Return [X, Y] of the center of cell containing provided text 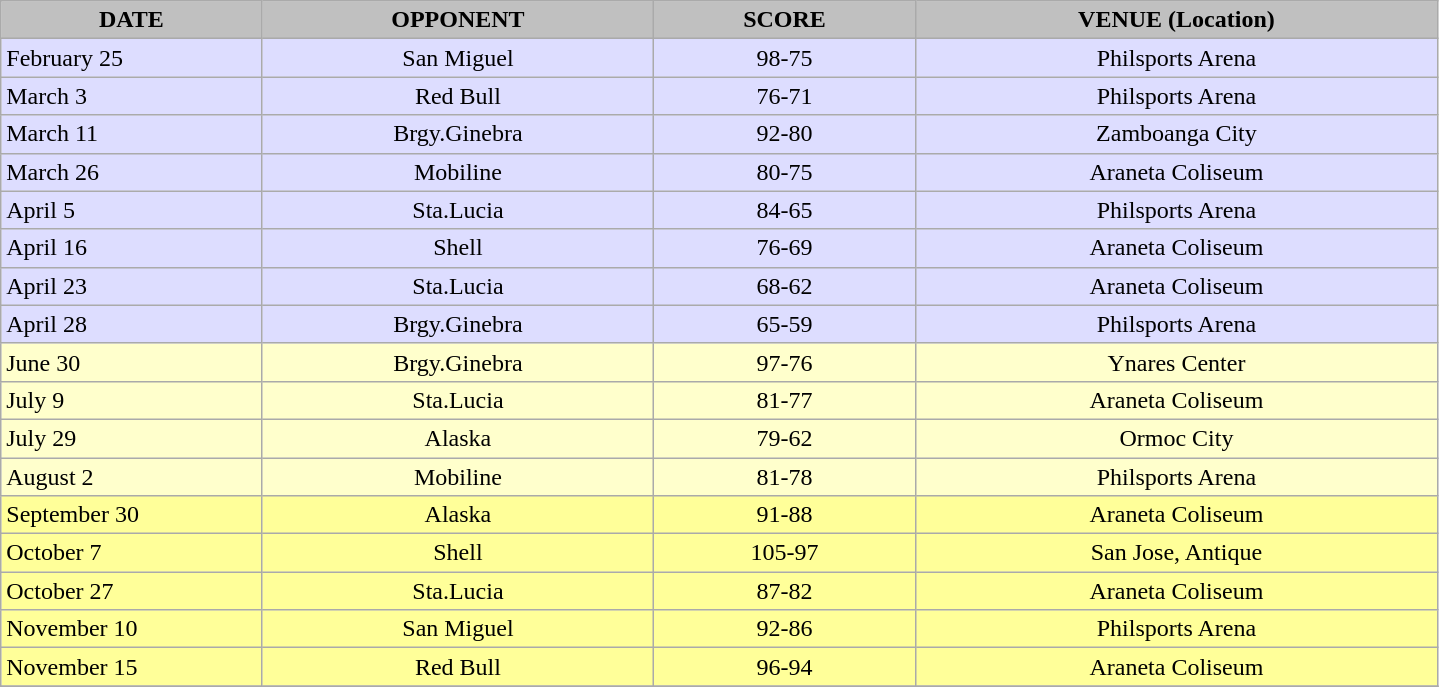
October 7 [132, 553]
July 29 [132, 438]
76-69 [784, 248]
87-82 [784, 591]
79-62 [784, 438]
76-71 [784, 96]
April 23 [132, 286]
March 3 [132, 96]
DATE [132, 20]
Ynares Center [1176, 362]
81-77 [784, 400]
March 26 [132, 172]
June 30 [132, 362]
65-59 [784, 324]
SCORE [784, 20]
84-65 [784, 210]
68-62 [784, 286]
81-78 [784, 477]
OPPONENT [458, 20]
92-86 [784, 629]
Zamboanga City [1176, 134]
March 11 [132, 134]
July 9 [132, 400]
September 30 [132, 515]
November 10 [132, 629]
105-97 [784, 553]
96-94 [784, 667]
April 5 [132, 210]
February 25 [132, 58]
August 2 [132, 477]
November 15 [132, 667]
91-88 [784, 515]
98-75 [784, 58]
April 28 [132, 324]
92-80 [784, 134]
San Jose, Antique [1176, 553]
Ormoc City [1176, 438]
VENUE (Location) [1176, 20]
April 16 [132, 248]
October 27 [132, 591]
80-75 [784, 172]
97-76 [784, 362]
